Extract the [x, y] coordinate from the center of the cell holding the provided text.  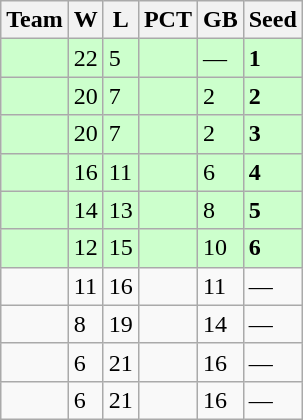
4 [272, 172]
3 [272, 134]
15 [120, 248]
PCT [168, 20]
L [120, 20]
13 [120, 210]
10 [220, 248]
22 [86, 58]
12 [86, 248]
Team [35, 20]
GB [220, 20]
Seed [272, 20]
1 [272, 58]
W [86, 20]
19 [120, 324]
